Locate the cell with the specified text and output its [x, y] center coordinate. 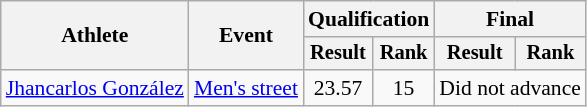
23.57 [338, 88]
Final [510, 19]
Event [246, 36]
Did not advance [510, 88]
Men's street [246, 88]
Qualification [368, 19]
Jhancarlos González [95, 88]
Athlete [95, 36]
15 [404, 88]
